Return the [x, y] coordinate for the center point of the cell that contains the specified text.  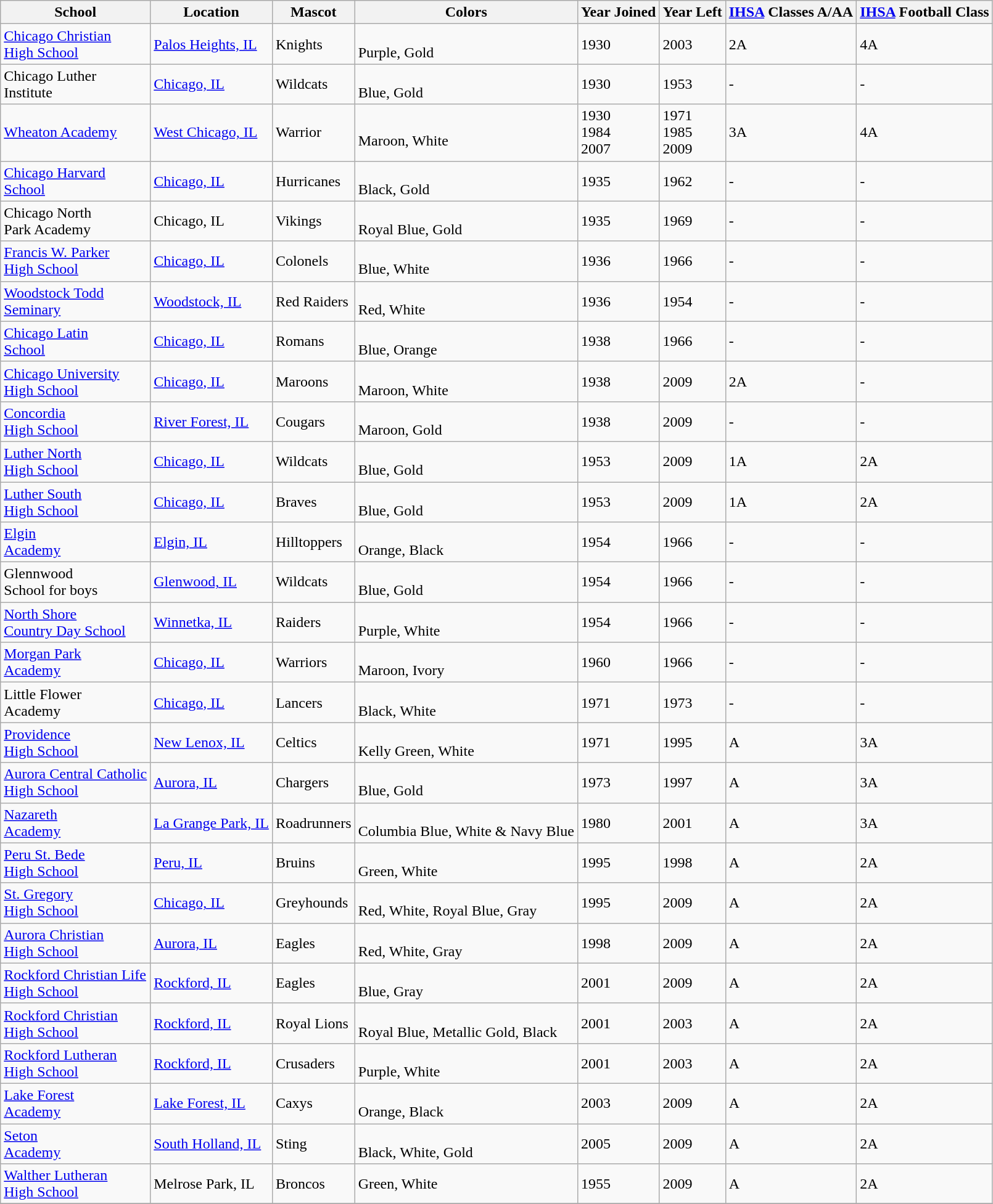
Chicago LutherInstitute [75, 84]
South Holland, IL [212, 1143]
North ShoreCountry Day School [75, 623]
Royal Lions [313, 1023]
2005 [618, 1143]
Peru, IL [212, 863]
1960 [618, 662]
Melrose Park, IL [212, 1184]
Wheaton Academy [75, 133]
Black, White, Gold [466, 1143]
Celtics [313, 742]
Mascot [313, 12]
Year Joined [618, 12]
Year Left [692, 12]
Morgan ParkAcademy [75, 662]
River Forest, IL [212, 422]
Royal Blue, Metallic Gold, Black [466, 1023]
Glenwood, IL [212, 582]
193019842007 [618, 133]
Aurora Central CatholicHigh School [75, 783]
Vikings [313, 221]
GlennwoodSchool for boys [75, 582]
IHSA Classes A/AA [791, 12]
1969 [692, 221]
Royal Blue, Gold [466, 221]
Purple, Gold [466, 44]
Winnetka, IL [212, 623]
IHSA Football Class [925, 12]
Warrior [313, 133]
Caxys [313, 1104]
Hurricanes [313, 181]
Sting [313, 1143]
Black, White [466, 703]
Black, Gold [466, 181]
Lake Forest, IL [212, 1104]
SetonAcademy [75, 1143]
Colonels [313, 261]
Maroons [313, 381]
Blue, Gray [466, 983]
Blue, White [466, 261]
NazarethAcademy [75, 822]
Luther SouthHigh School [75, 502]
Knights [313, 44]
Hilltoppers [313, 543]
Maroon, Ivory [466, 662]
Colors [466, 12]
St. GregoryHigh School [75, 903]
Rockford LutheranHigh School [75, 1063]
Palos Heights, IL [212, 44]
Red, White, Royal Blue, Gray [466, 903]
Woodstock, IL [212, 301]
Cougars [313, 422]
Bruins [313, 863]
Location [212, 12]
Elgin, IL [212, 543]
School [75, 12]
1962 [692, 181]
Warriors [313, 662]
Chicago NorthPark Academy [75, 221]
Aurora ChristianHigh School [75, 943]
Columbia Blue, White & Navy Blue [466, 822]
Red Raiders [313, 301]
La Grange Park, IL [212, 822]
Little FlowerAcademy [75, 703]
Maroon, Gold [466, 422]
Walther LutheranHigh School [75, 1184]
Roadrunners [313, 822]
Broncos [313, 1184]
Chicago HarvardSchool [75, 181]
West Chicago, IL [212, 133]
Red, White [466, 301]
Lake ForestAcademy [75, 1104]
Rockford Christian LifeHigh School [75, 983]
Chargers [313, 783]
Blue, Orange [466, 342]
New Lenox, IL [212, 742]
197119852009 [692, 133]
Braves [313, 502]
Francis W. ParkerHigh School [75, 261]
Greyhounds [313, 903]
Luther NorthHigh School [75, 461]
Kelly Green, White [466, 742]
1980 [618, 822]
Romans [313, 342]
1955 [618, 1184]
Lancers [313, 703]
ProvidenceHigh School [75, 742]
ConcordiaHigh School [75, 422]
Peru St. BedeHigh School [75, 863]
Chicago UniversityHigh School [75, 381]
Chicago ChristianHigh School [75, 44]
Crusaders [313, 1063]
Chicago LatinSchool [75, 342]
Rockford ChristianHigh School [75, 1023]
1997 [692, 783]
ElginAcademy [75, 543]
Red, White, Gray [466, 943]
Raiders [313, 623]
Woodstock ToddSeminary [75, 301]
